Identify which cell holds the provided text, then report its [X, Y] central coordinate. 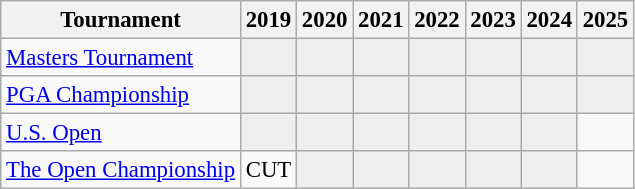
The Open Championship [121, 170]
2023 [493, 20]
Masters Tournament [121, 58]
CUT [268, 170]
2022 [437, 20]
Tournament [121, 20]
2019 [268, 20]
U.S. Open [121, 133]
2024 [549, 20]
2020 [325, 20]
2025 [605, 20]
2021 [381, 20]
PGA Championship [121, 95]
